Identify which cell holds the provided text, then report its (x, y) central coordinate. 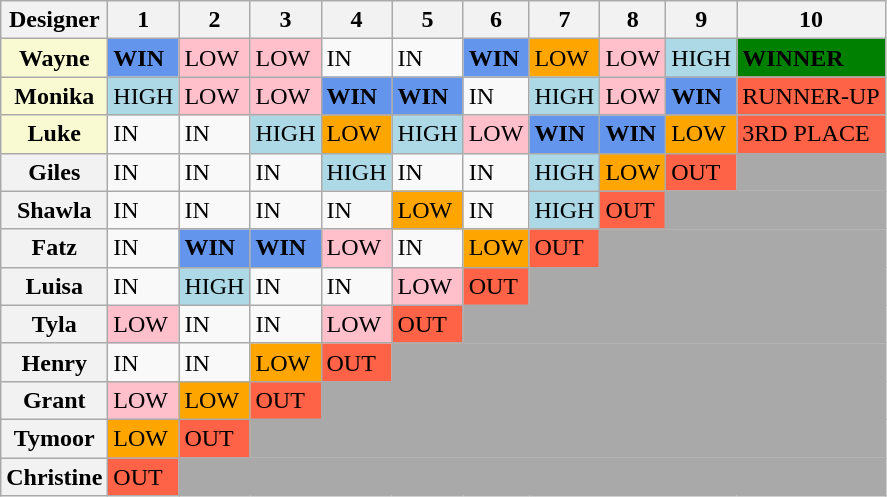
Wayne (54, 58)
Monika (54, 96)
Designer (54, 20)
Tymoor (54, 438)
Christine (54, 477)
7 (564, 20)
4 (356, 20)
10 (811, 20)
Henry (54, 362)
Luke (54, 134)
3 (286, 20)
Shawla (54, 210)
2 (214, 20)
Tyla (54, 324)
RUNNER-UP (811, 96)
6 (496, 20)
WINNER (811, 58)
Giles (54, 172)
5 (428, 20)
3RD PLACE (811, 134)
1 (144, 20)
Grant (54, 400)
9 (702, 20)
Fatz (54, 248)
8 (633, 20)
Luisa (54, 286)
